Locate the cell with the specified text and output its [X, Y] center coordinate. 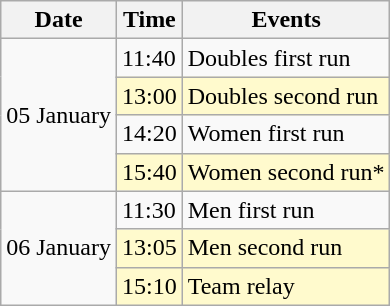
Events [286, 20]
15:10 [149, 286]
Women first run [286, 134]
Doubles second run [286, 96]
15:40 [149, 172]
Team relay [286, 286]
Men second run [286, 248]
Doubles first run [286, 58]
Date [59, 20]
11:30 [149, 210]
Men first run [286, 210]
Time [149, 20]
13:00 [149, 96]
Women second run* [286, 172]
05 January [59, 115]
06 January [59, 248]
11:40 [149, 58]
14:20 [149, 134]
13:05 [149, 248]
